Pinpoint the cell where the given text exists, returning its (X, Y) midpoint coordinate. 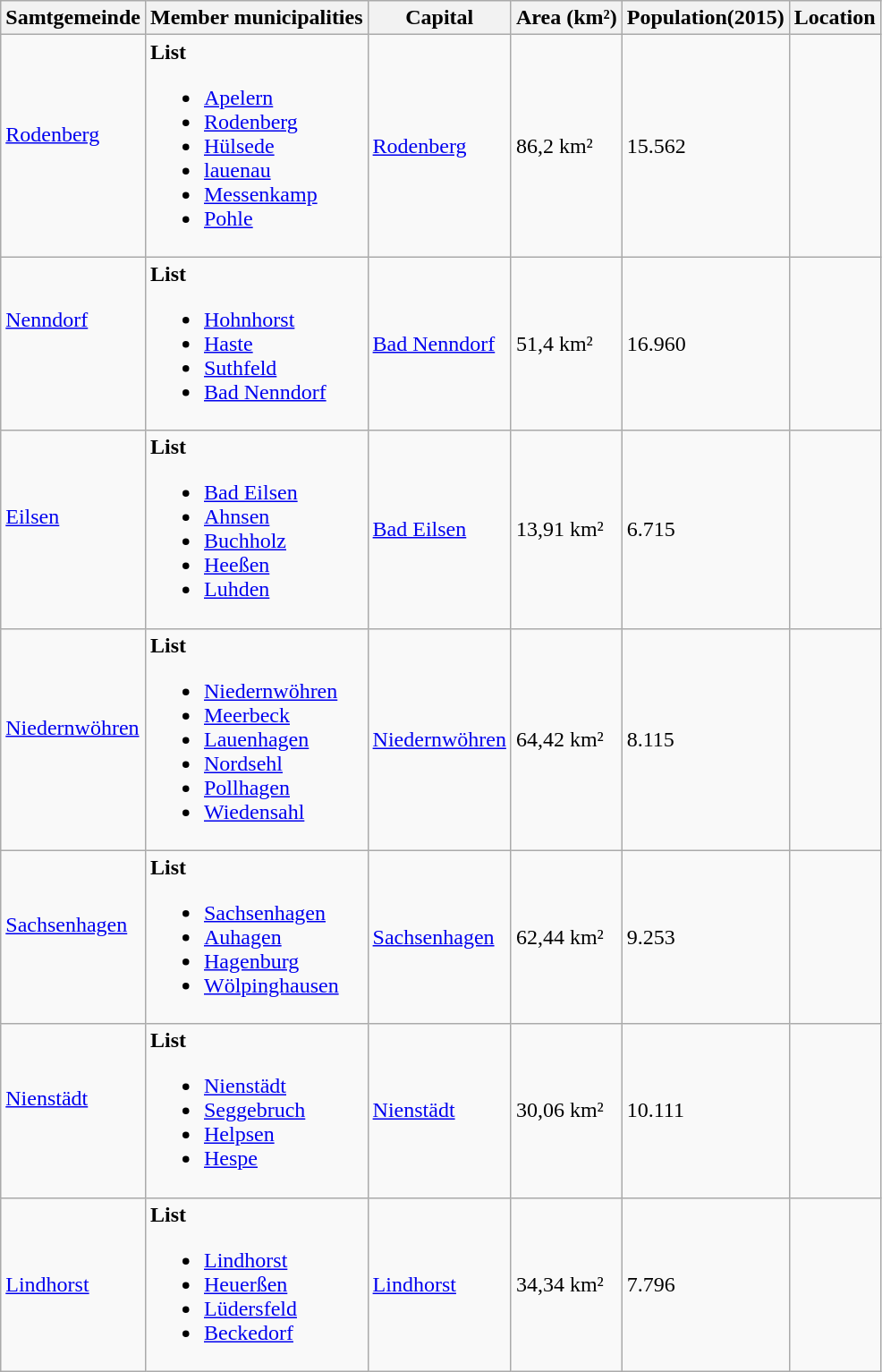
13,91 km² (566, 530)
Population(2015) (705, 18)
Location (835, 18)
Nenndorf (73, 344)
15.562 (705, 146)
ListHohnhorstHasteSuthfeldBad Nenndorf (256, 344)
ListLindhorstHeuerßenLüdersfeldBeckedorf (256, 1284)
10.111 (705, 1111)
Eilsen (73, 530)
30,06 km² (566, 1111)
Bad Eilsen (439, 530)
16.960 (705, 344)
34,34 km² (566, 1284)
51,4 km² (566, 344)
Capital (439, 18)
ListApelernRodenbergHülsedelauenauMessenkampPohle (256, 146)
ListBad EilsenAhnsenBuchholzHeeßenLuhden (256, 530)
Member municipalities (256, 18)
Area (km²) (566, 18)
6.715 (705, 530)
86,2 km² (566, 146)
8.115 (705, 739)
Bad Nenndorf (439, 344)
64,42 km² (566, 739)
ListNiedernwöhrenMeerbeckLauenhagenNordsehlPollhagenWiedensahl (256, 739)
7.796 (705, 1284)
ListNienstädtSeggebruchHelpsenHespe (256, 1111)
62,44 km² (566, 937)
ListSachsenhagenAuhagenHagenburgWölpinghausen (256, 937)
9.253 (705, 937)
Samtgemeinde (73, 18)
